Output the (x, y) coordinate of the center of the cell containing the given text.  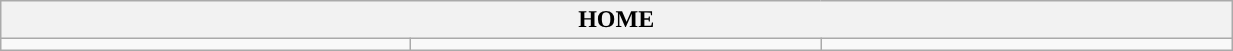
HOME (616, 20)
